Locate the cell with the specified text and output its [x, y] center coordinate. 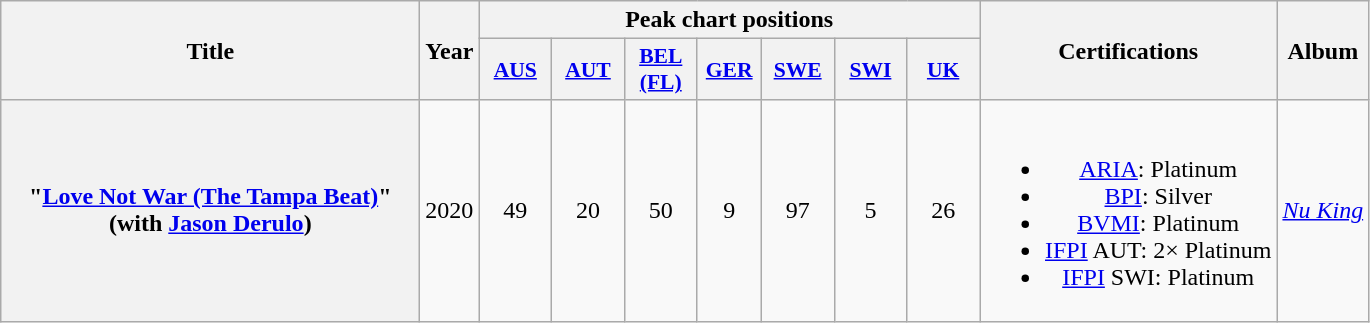
49 [516, 210]
ARIA: PlatinumBPI: SilverBVMI: PlatinumIFPI AUT: 2× PlatinumIFPI SWI: Platinum [1128, 210]
Certifications [1128, 50]
97 [798, 210]
Year [450, 50]
AUT [588, 70]
Album [1323, 50]
2020 [450, 210]
SWI [870, 70]
20 [588, 210]
50 [660, 210]
GER [729, 70]
Title [210, 50]
"Love Not War (The Tampa Beat)"(with Jason Derulo) [210, 210]
5 [870, 210]
Nu King [1323, 210]
AUS [516, 70]
UK [944, 70]
SWE [798, 70]
26 [944, 210]
9 [729, 210]
BEL(FL) [660, 70]
Peak chart positions [730, 20]
